For the text-containing cell, return its midpoint in [x, y] coordinate format. 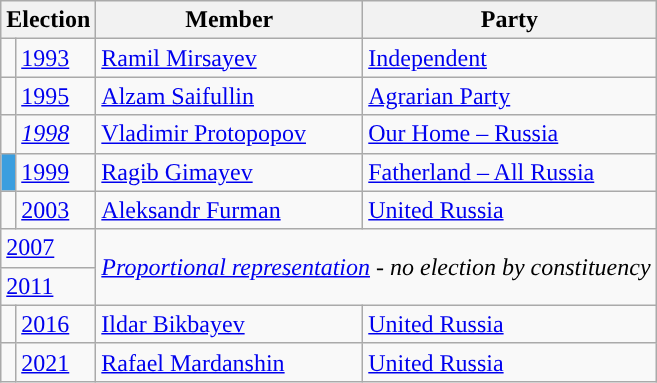
2011 [48, 286]
Alzam Saifullin [230, 96]
Agrarian Party [510, 96]
Rafael Mardanshin [230, 362]
1999 [56, 172]
2003 [56, 210]
2021 [56, 362]
1993 [56, 58]
2007 [48, 248]
Proportional representation - no election by constituency [376, 267]
Party [510, 20]
Our Home – Russia [510, 134]
1998 [56, 134]
Vladimir Protopopov [230, 134]
Fatherland – All Russia [510, 172]
Ildar Bikbayev [230, 324]
Independent [510, 58]
Election [48, 20]
1995 [56, 96]
2016 [56, 324]
Member [230, 20]
Aleksandr Furman [230, 210]
Ramil Mirsayev [230, 58]
Ragib Gimayev [230, 172]
